Output the [x, y] coordinate of the center of the cell containing the given text.  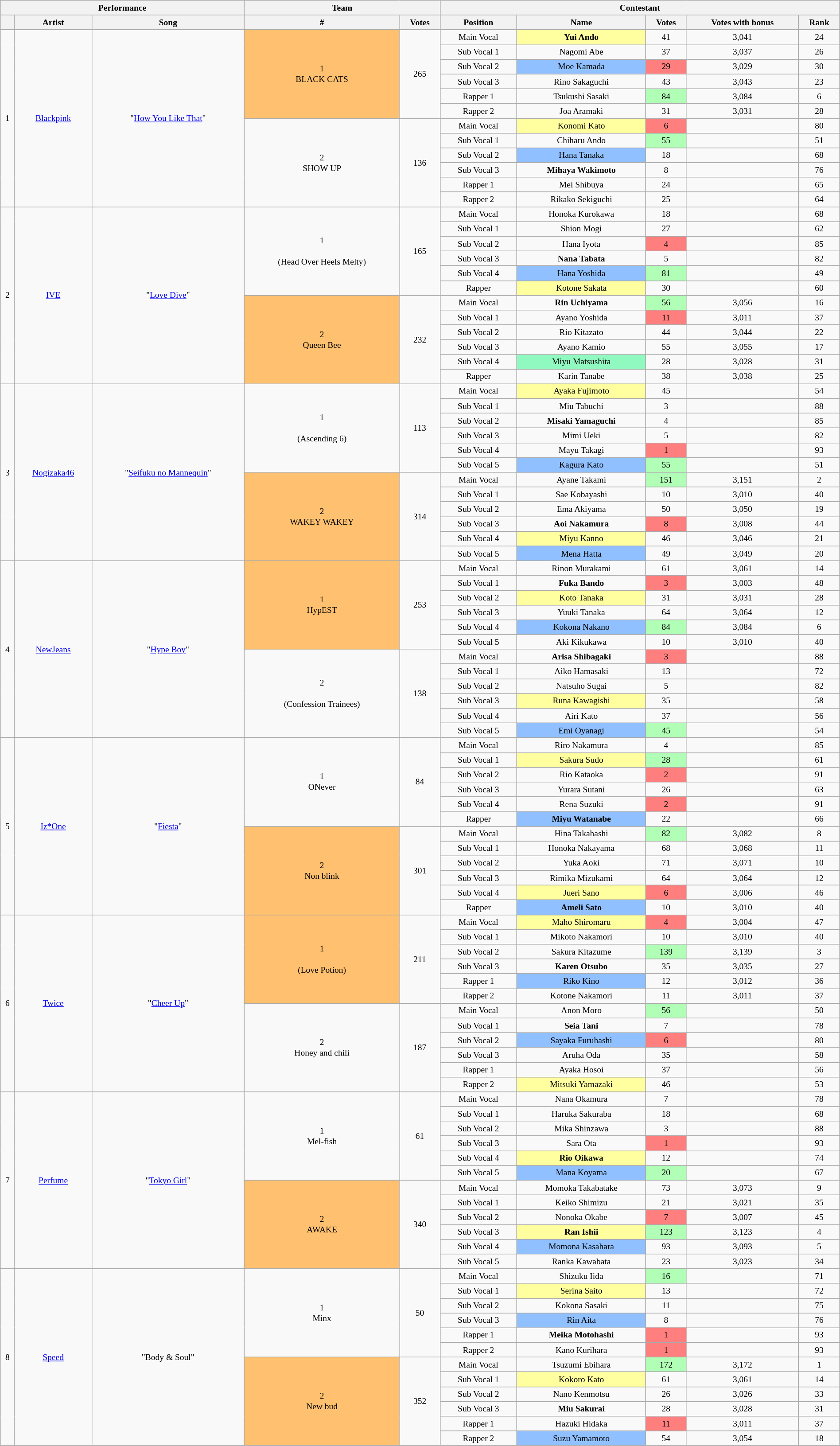
1ONever [322, 782]
Rin Uchiyama [581, 302]
136 [420, 163]
3,073 [743, 1188]
Ayaka Hosoi [581, 1070]
Kokoro Kato [581, 1379]
66 [820, 819]
3,071 [743, 863]
Fuka Bando [581, 583]
2Queen Bee [322, 339]
Anon Moro [581, 1010]
3,004 [743, 922]
Honoka Kurokawa [581, 214]
Mitsuki Yamazaki [581, 1084]
47 [820, 922]
NewJeans [53, 649]
352 [420, 1402]
53 [820, 1084]
3,041 [743, 37]
Mena Hatta [581, 553]
2Non blink [322, 870]
Sayaka Furuhashi [581, 1040]
"Body & Soul" [168, 1357]
Rio Kitazato [581, 332]
Mimi Ueki [581, 435]
Aki Kikukawa [581, 642]
"Tokyo Girl" [168, 1181]
"How You Like That" [168, 118]
17 [820, 347]
Karen Otsubo [581, 966]
Kotone Nakamori [581, 996]
Riro Nakamura [581, 745]
"Seifuku no Mannequin" [168, 472]
Hana Tanaka [581, 155]
Chiharu Ando [581, 140]
Hazuki Hidaka [581, 1423]
Emi Oyanagi [581, 730]
265 [420, 74]
Miyu Watanabe [581, 819]
Nana Okamura [581, 1099]
Kokona Sasaki [581, 1306]
Aoi Nakamura [581, 524]
Ayano Kamio [581, 347]
Yuka Aoki [581, 863]
3,046 [743, 539]
3,023 [743, 1261]
Mayu Takagi [581, 450]
Maho Shiromaru [581, 922]
Mika Shinzawa [581, 1128]
Shizuku Iida [581, 1276]
Miu Tabuchi [581, 406]
3,029 [743, 66]
63 [820, 790]
"Hype Boy" [168, 649]
Nagomi Abe [581, 52]
113 [420, 428]
Miyu Kanno [581, 539]
3,026 [743, 1394]
314 [420, 517]
Artist [53, 22]
33 [820, 1394]
Sae Kobayashi [581, 495]
Sakura Sudo [581, 760]
Rio Oikawa [581, 1158]
29 [666, 66]
Runa Kawagishi [581, 701]
Rio Kataoka [581, 775]
38 [666, 377]
3,006 [743, 893]
3,012 [743, 981]
Blackpink [53, 118]
65 [820, 184]
172 [666, 1365]
Momoka Takabatake [581, 1188]
Keiko Shimizu [581, 1203]
Rimika Mizukami [581, 877]
139 [666, 952]
2Honey and chili [322, 1048]
Nana Tabata [581, 259]
43 [666, 82]
1HypEST [322, 605]
3,038 [743, 377]
Natsuho Sugai [581, 686]
Hana Iyota [581, 244]
Miu Sakurai [581, 1408]
Sara Ota [581, 1143]
2(Confession Trainees) [322, 694]
73 [666, 1188]
Rino Sakaguchi [581, 82]
41 [666, 37]
2New bud [322, 1402]
9 [820, 1188]
"Cheer Up" [168, 1003]
19 [820, 509]
3,007 [743, 1217]
Misaki Yamaguchi [581, 421]
232 [420, 339]
Ranka Kawabata [581, 1261]
Serina Saito [581, 1290]
75 [820, 1306]
Nano Kenmotsu [581, 1394]
Ayane Takami [581, 479]
Suzu Yamamoto [581, 1438]
Mihaya Wakimoto [581, 170]
Mana Koyama [581, 1173]
Sakura Kitazume [581, 952]
3,056 [743, 302]
Mikoto Nakamori [581, 937]
Aruha Oda [581, 1055]
Seia Tani [581, 1025]
Haruka Sakuraba [581, 1114]
138 [420, 694]
2AWAKE [322, 1224]
Yurara Sutani [581, 790]
48 [820, 583]
Konomi Kato [581, 126]
Song [168, 22]
74 [820, 1158]
253 [420, 605]
# [322, 22]
Aiko Hamasaki [581, 671]
Hana Yoshida [581, 273]
Team [342, 8]
Votes with bonus [743, 22]
3,043 [743, 82]
Riko Kino [581, 981]
Momona Kasahara [581, 1246]
Kotone Sakata [581, 288]
1Minx [322, 1313]
Perfume [53, 1181]
Name [581, 22]
Rin Aita [581, 1321]
Nonoka Okabe [581, 1217]
Yui Ando [581, 37]
Karin Tanabe [581, 377]
Tsuzumi Ebihara [581, 1365]
Twice [53, 1003]
60 [820, 288]
1(Head Over Heels Melty) [322, 251]
Kagura Kato [581, 464]
165 [420, 251]
3,123 [743, 1232]
Kano Kurihara [581, 1350]
3,139 [743, 952]
Iz*One [53, 826]
Rena Suzuki [581, 804]
211 [420, 959]
Performance [122, 8]
Meika Motohashi [581, 1335]
3,008 [743, 524]
Koto Tanaka [581, 597]
1BLACK CATS [322, 74]
Joa Aramaki [581, 111]
3,055 [743, 347]
3,021 [743, 1203]
Nogizaka46 [53, 472]
3,050 [743, 509]
Tsukushi Sasaki [581, 96]
2WAKEY WAKEY [322, 517]
187 [420, 1048]
Speed [53, 1357]
67 [820, 1173]
Jueri Sano [581, 893]
"Love Dive" [168, 295]
81 [666, 273]
3,037 [743, 52]
3,035 [743, 966]
3,172 [743, 1365]
Arisa Shibagaki [581, 657]
3,151 [743, 479]
Contestant [640, 8]
Ayano Yoshida [581, 317]
2SHOW UP [322, 163]
Ayaka Fujimoto [581, 391]
36 [820, 981]
Honoka Nakayama [581, 848]
Ema Akiyama [581, 509]
3,049 [743, 553]
3,044 [743, 332]
3,093 [743, 1246]
3,003 [743, 583]
Ran Ishii [581, 1232]
Mei Shibuya [581, 184]
62 [820, 229]
151 [666, 479]
3,082 [743, 833]
Ameli Sato [581, 908]
"Fiesta" [168, 826]
Moe Kamada [581, 66]
123 [666, 1232]
Shion Mogi [581, 229]
Rikako Sekiguchi [581, 199]
1Mel-fish [322, 1136]
Kokona Nakano [581, 628]
3,068 [743, 848]
IVE [53, 295]
340 [420, 1224]
1(Love Potion) [322, 959]
34 [820, 1261]
Position [478, 22]
301 [420, 870]
Rank [820, 22]
Miyu Matsushita [581, 362]
1(Ascending 6) [322, 428]
Airi Kato [581, 715]
Yuuki Tanaka [581, 612]
Rinon Murakami [581, 568]
3,054 [743, 1438]
Hina Takahashi [581, 833]
